Determine the [x, y] coordinate at the center of the cell enclosing the given text.  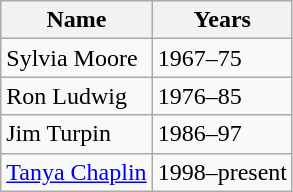
Years [222, 20]
Name [76, 20]
Ron Ludwig [76, 96]
Jim Turpin [76, 134]
1986–97 [222, 134]
1998–present [222, 172]
Sylvia Moore [76, 58]
1967–75 [222, 58]
1976–85 [222, 96]
Tanya Chaplin [76, 172]
